Output the (X, Y) coordinate of the center of the cell containing the given text.  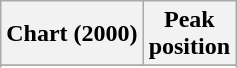
Peakposition (189, 34)
Chart (2000) (72, 34)
